Identify which cell holds the provided text, then report its (X, Y) central coordinate. 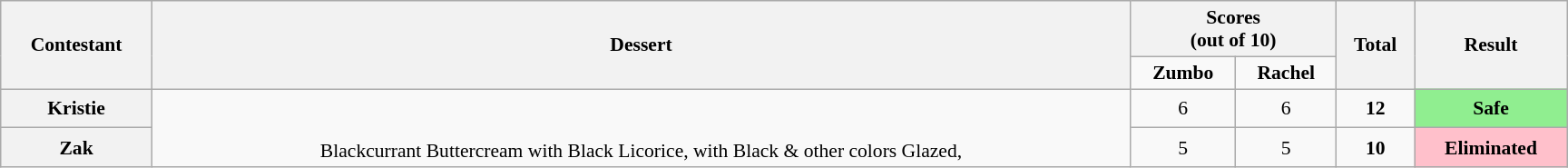
Kristie (76, 109)
Scores(out of 10) (1234, 29)
12 (1376, 109)
Total (1376, 45)
Rachel (1287, 73)
Dessert (641, 45)
Safe (1491, 109)
10 (1376, 147)
Eliminated (1491, 147)
Blackcurrant Buttercream with Black Licorice, with Black & other colors Glazed, (641, 129)
Contestant (76, 45)
Zak (76, 147)
Zumbo (1183, 73)
Result (1491, 45)
